Determine the (X, Y) coordinate at the center of the cell enclosing the given text.  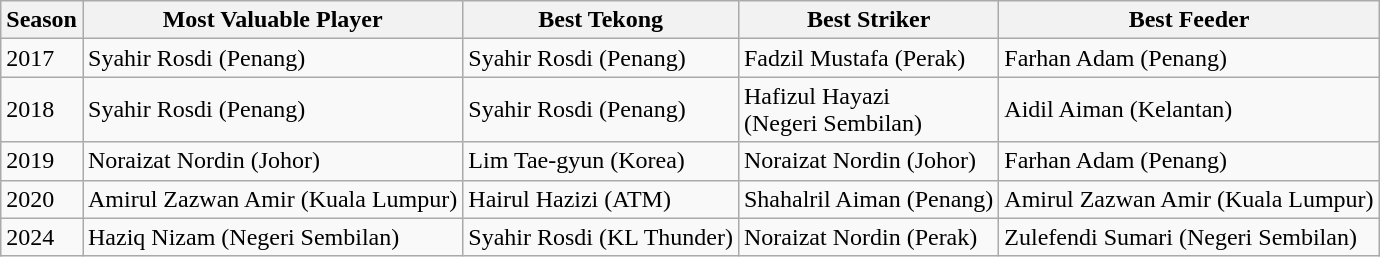
2020 (42, 199)
Syahir Rosdi (KL Thunder) (601, 237)
Lim Tae-gyun (Korea) (601, 161)
2017 (42, 58)
Season (42, 20)
Zulefendi Sumari (Negeri Sembilan) (1189, 237)
Best Tekong (601, 20)
2018 (42, 110)
Most Valuable Player (272, 20)
Best Striker (868, 20)
Best Feeder (1189, 20)
Hairul Hazizi (ATM) (601, 199)
Haziq Nizam (Negeri Sembilan) (272, 237)
Hafizul Hayazi(Negeri Sembilan) (868, 110)
Noraizat Nordin (Perak) (868, 237)
2019 (42, 161)
Shahalril Aiman (Penang) (868, 199)
Aidil Aiman (Kelantan) (1189, 110)
Fadzil Mustafa (Perak) (868, 58)
2024 (42, 237)
